Detect which cell encompasses the target text, then output its [x, y] center coordinate. 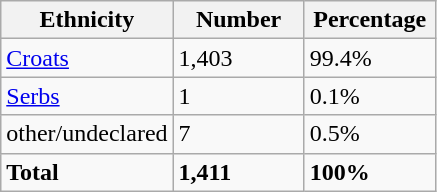
1,403 [238, 58]
other/undeclared [87, 134]
7 [238, 134]
0.5% [370, 134]
0.1% [370, 96]
Percentage [370, 20]
Serbs [87, 96]
99.4% [370, 58]
Ethnicity [87, 20]
1,411 [238, 172]
Croats [87, 58]
100% [370, 172]
Number [238, 20]
Total [87, 172]
1 [238, 96]
